Provide the (X, Y) coordinate of the cell's center where the given text is located.  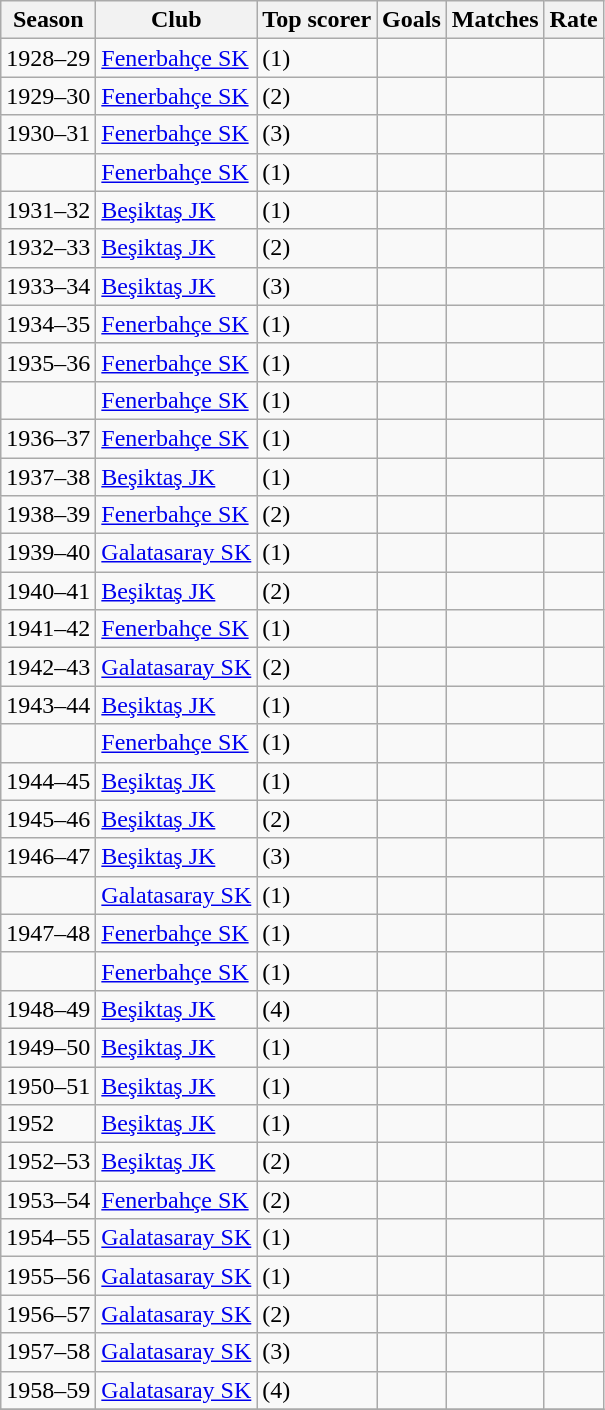
1945–46 (48, 819)
1953–54 (48, 1200)
1947–48 (48, 933)
1931–32 (48, 210)
Rate (574, 20)
1929–30 (48, 96)
Matches (495, 20)
1946–47 (48, 857)
1940–41 (48, 591)
1955–56 (48, 1276)
1938–39 (48, 515)
1952 (48, 1124)
1934–35 (48, 324)
1928–29 (48, 58)
1937–38 (48, 477)
1933–34 (48, 286)
1957–58 (48, 1352)
Goals (412, 20)
1936–37 (48, 438)
1939–40 (48, 553)
1948–49 (48, 1009)
1935–36 (48, 362)
1956–57 (48, 1314)
Club (176, 20)
Top scorer (317, 20)
1930–31 (48, 134)
1949–50 (48, 1047)
1941–42 (48, 629)
1942–43 (48, 667)
1950–51 (48, 1085)
1944–45 (48, 781)
1954–55 (48, 1238)
1952–53 (48, 1162)
1932–33 (48, 248)
1958–59 (48, 1390)
Season (48, 20)
1943–44 (48, 705)
